Capture the cell that displays the provided text and extract its (X, Y) central coordinate. 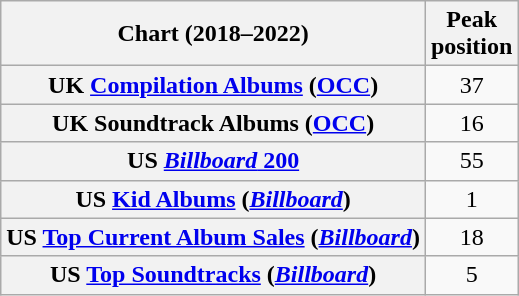
UK Soundtrack Albums (OCC) (214, 123)
18 (471, 237)
16 (471, 123)
US Billboard 200 (214, 161)
37 (471, 85)
Peakposition (471, 34)
US Kid Albums (Billboard) (214, 199)
5 (471, 275)
UK Compilation Albums (OCC) (214, 85)
1 (471, 199)
US Top Current Album Sales (Billboard) (214, 237)
Chart (2018–2022) (214, 34)
US Top Soundtracks (Billboard) (214, 275)
55 (471, 161)
